Capture the cell that displays the provided text and extract its [x, y] central coordinate. 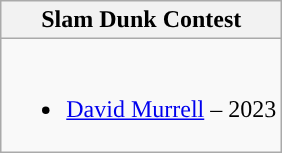
Slam Dunk Contest [142, 20]
David Murrell – 2023 [142, 96]
